Provide the (x, y) coordinate of the cell's center where the given text is located.  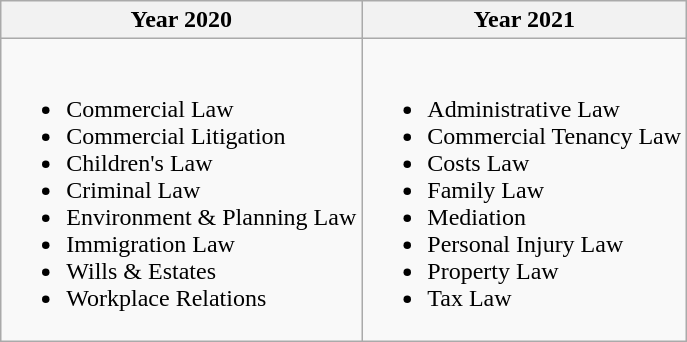
Year 2021 (524, 20)
Commercial LawCommercial LitigationChildren's LawCriminal LawEnvironment & Planning LawImmigration LawWills & EstatesWorkplace Relations (182, 190)
Administrative LawCommercial Tenancy LawCosts LawFamily LawMediationPersonal Injury LawProperty LawTax Law (524, 190)
Year 2020 (182, 20)
